Output the [X, Y] coordinate of the center of the cell containing the given text.  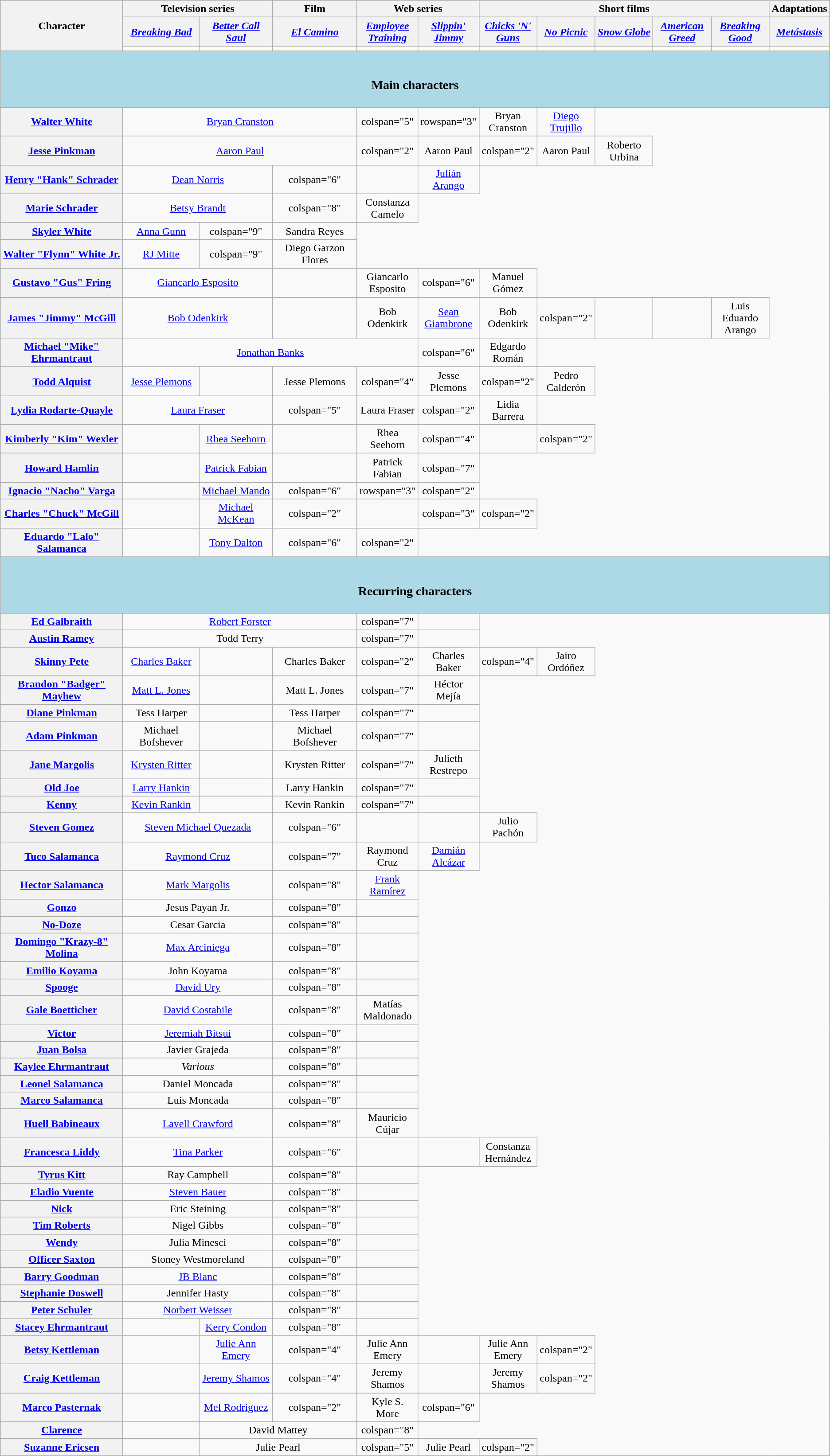
Stephanie Doswell [62, 1293]
Recurring characters [415, 585]
Jairo Ordóñez [566, 661]
Gustavo "Gus" Fring [62, 283]
Snow Globe [624, 32]
Jane Margolis [62, 765]
Character [62, 26]
Hector Salamanca [62, 885]
Adam Pinkman [62, 736]
Eduardo "Lalo" Salamanca [62, 543]
Diego Trujillo [566, 121]
Eladio Vuente [62, 1192]
Walter "Flynn" White Jr. [62, 254]
Nick [62, 1209]
Tina Parker [198, 1152]
Gonzo [62, 908]
Todd Alquist [62, 381]
No-Doze [62, 925]
Luis Moncada [198, 1101]
Wendy [62, 1242]
Charles "Chuck" McGill [62, 513]
Jeremiah Bitsui [198, 1033]
David Mattey [278, 1430]
Film [315, 9]
Ed Galbraith [62, 621]
Daniel Moncada [198, 1084]
Tony Dalton [236, 543]
Mel Rodriguez [236, 1408]
Huell Babineaux [62, 1123]
Norbert Weisser [198, 1310]
Chicks 'N' Guns [508, 32]
Jesse Pinkman [62, 151]
Lydia Rodarte-Quayle [62, 410]
Walter White [62, 121]
David Ury [198, 987]
Tyrus Kitt [62, 1175]
Jesus Payan Jr. [198, 908]
Mauricio Cújar [388, 1123]
Jennifer Hasty [198, 1293]
Breaking Good [740, 32]
Michael Mando [236, 491]
Craig Kettleman [62, 1378]
Kaylee Ehrmantraut [62, 1067]
Various [198, 1067]
Constanza Hernández [508, 1152]
Tuco Salamanca [62, 856]
Manuel Gómez [508, 283]
Constanza Camelo [388, 208]
Julio Pachón [508, 827]
Skyler White [62, 231]
JB Blanc [198, 1276]
Julián Arango [449, 179]
Steven Bauer [198, 1192]
Skinny Pete [62, 661]
Javier Grajeda [198, 1050]
Kimberly "Kim" Wexler [62, 439]
Lidia Barrera [508, 410]
Gale Boetticher [62, 1010]
Web series [418, 9]
Michael McKean [236, 513]
RJ Mitte [161, 254]
American Greed [682, 32]
Matías Maldonado [388, 1010]
Pedro Calderón [566, 381]
Jonathan Banks [270, 353]
Steven Michael Quezada [198, 827]
Suzanne Ericsen [62, 1447]
Ray Campbell [198, 1175]
No Picnic [566, 32]
Juan Bolsa [62, 1050]
Marie Schrader [62, 208]
Marco Pasternak [62, 1408]
John Koyama [198, 970]
Adaptations [799, 9]
Betsy Kettleman [62, 1350]
Old Joe [62, 788]
Metástasis [799, 32]
Damián Alcázar [449, 856]
Howard Hamlin [62, 468]
Todd Terry [240, 638]
Clarence [62, 1430]
Julieth Restrepo [449, 765]
Lavell Crawford [198, 1123]
Eric Steining [198, 1209]
Diane Pinkman [62, 713]
Stacey Ehrmantraut [62, 1327]
Employee Training [388, 32]
Max Arciniega [198, 948]
colspan="3" [449, 513]
Michael "Mike" Ehrmantraut [62, 353]
Breaking Bad [161, 32]
Héctor Mejía [449, 691]
Spooge [62, 987]
Kyle S. More [388, 1408]
Kerry Condon [236, 1327]
Mark Margolis [198, 885]
James "Jimmy" McGill [62, 318]
Betsy Brandt [198, 208]
Barry Goodman [62, 1276]
Television series [198, 9]
El Camino [315, 32]
Tim Roberts [62, 1226]
Dean Norris [198, 179]
Domingo "Krazy-8" Molina [62, 948]
Frank Ramírez [388, 885]
Francesca Liddy [62, 1152]
Ignacio "Nacho" Varga [62, 491]
Peter Schuler [62, 1310]
Edgardo Román [508, 353]
Steven Gomez [62, 827]
Leonel Salamanca [62, 1084]
Cesar Garcia [198, 925]
Slippin' Jimmy [449, 32]
Victor [62, 1033]
Stoney Westmoreland [198, 1259]
Nigel Gibbs [198, 1226]
Marco Salamanca [62, 1101]
Luis Eduardo Arango [740, 318]
David Costabile [198, 1010]
Officer Saxton [62, 1259]
Roberto Urbina [624, 151]
Short films [624, 9]
Austin Ramey [62, 638]
Sandra Reyes [315, 231]
Henry "Hank" Schrader [62, 179]
Anna Gunn [161, 231]
Julia Minesci [198, 1242]
Brandon "Badger" Mayhew [62, 691]
Kenny [62, 804]
Emilio Koyama [62, 970]
Diego Garzon Flores [315, 254]
Main characters [415, 79]
Better Call Saul [236, 32]
Robert Forster [240, 621]
Sean Giambrone [449, 318]
